Identify which cell holds the provided text, then report its (X, Y) central coordinate. 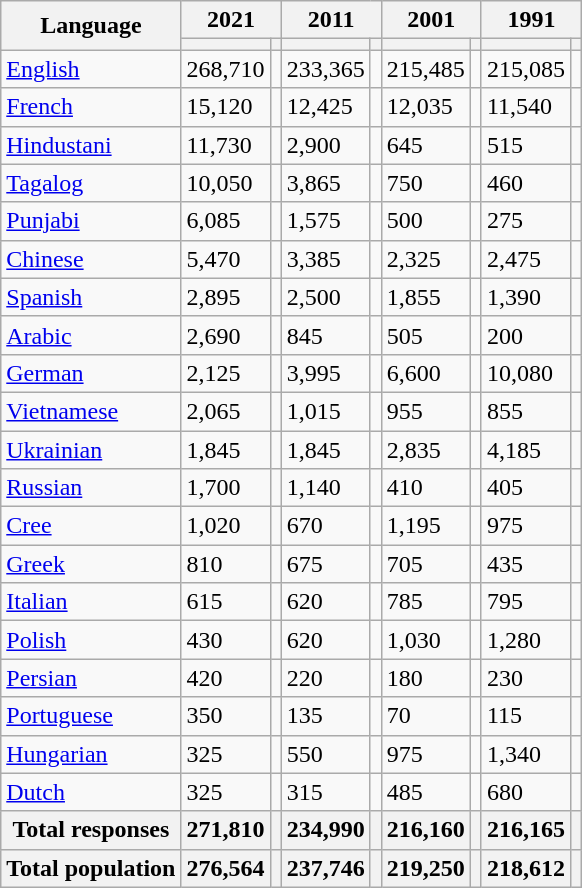
6,085 (226, 221)
795 (526, 602)
315 (326, 792)
10,050 (226, 183)
216,165 (526, 830)
Hindustani (91, 145)
645 (426, 145)
2,475 (526, 259)
15,120 (226, 107)
3,995 (326, 373)
2,065 (226, 411)
English (91, 69)
3,385 (326, 259)
180 (426, 678)
515 (526, 145)
Spanish (91, 297)
810 (226, 564)
Greek (91, 564)
115 (526, 716)
268,710 (226, 69)
485 (426, 792)
219,250 (426, 868)
2,900 (326, 145)
1,390 (526, 297)
220 (326, 678)
Polish (91, 640)
750 (426, 183)
855 (526, 411)
4,185 (526, 449)
70 (426, 716)
1991 (531, 20)
237,746 (326, 868)
230 (526, 678)
French (91, 107)
2001 (431, 20)
410 (426, 488)
1,140 (326, 488)
12,035 (426, 107)
218,612 (526, 868)
615 (226, 602)
500 (426, 221)
Italian (91, 602)
Arabic (91, 335)
705 (426, 564)
215,485 (426, 69)
135 (326, 716)
234,990 (326, 830)
Persian (91, 678)
670 (326, 526)
435 (526, 564)
1,855 (426, 297)
2011 (331, 20)
1,030 (426, 640)
460 (526, 183)
233,365 (326, 69)
2,500 (326, 297)
Ukrainian (91, 449)
1,195 (426, 526)
420 (226, 678)
Punjabi (91, 221)
1,020 (226, 526)
Russian (91, 488)
2,835 (426, 449)
Language (91, 26)
275 (526, 221)
5,470 (226, 259)
Chinese (91, 259)
2,690 (226, 335)
1,700 (226, 488)
Cree (91, 526)
405 (526, 488)
350 (226, 716)
785 (426, 602)
10,080 (526, 373)
Vietnamese (91, 411)
550 (326, 754)
271,810 (226, 830)
6,600 (426, 373)
216,160 (426, 830)
955 (426, 411)
845 (326, 335)
11,540 (526, 107)
276,564 (226, 868)
2,125 (226, 373)
675 (326, 564)
430 (226, 640)
Portuguese (91, 716)
Tagalog (91, 183)
Total population (91, 868)
Dutch (91, 792)
1,280 (526, 640)
1,015 (326, 411)
12,425 (326, 107)
680 (526, 792)
2,325 (426, 259)
2021 (231, 20)
200 (526, 335)
505 (426, 335)
1,340 (526, 754)
3,865 (326, 183)
2,895 (226, 297)
Total responses (91, 830)
German (91, 373)
11,730 (226, 145)
215,085 (526, 69)
Hungarian (91, 754)
1,575 (326, 221)
